Identify which cell holds the provided text, then report its [X, Y] central coordinate. 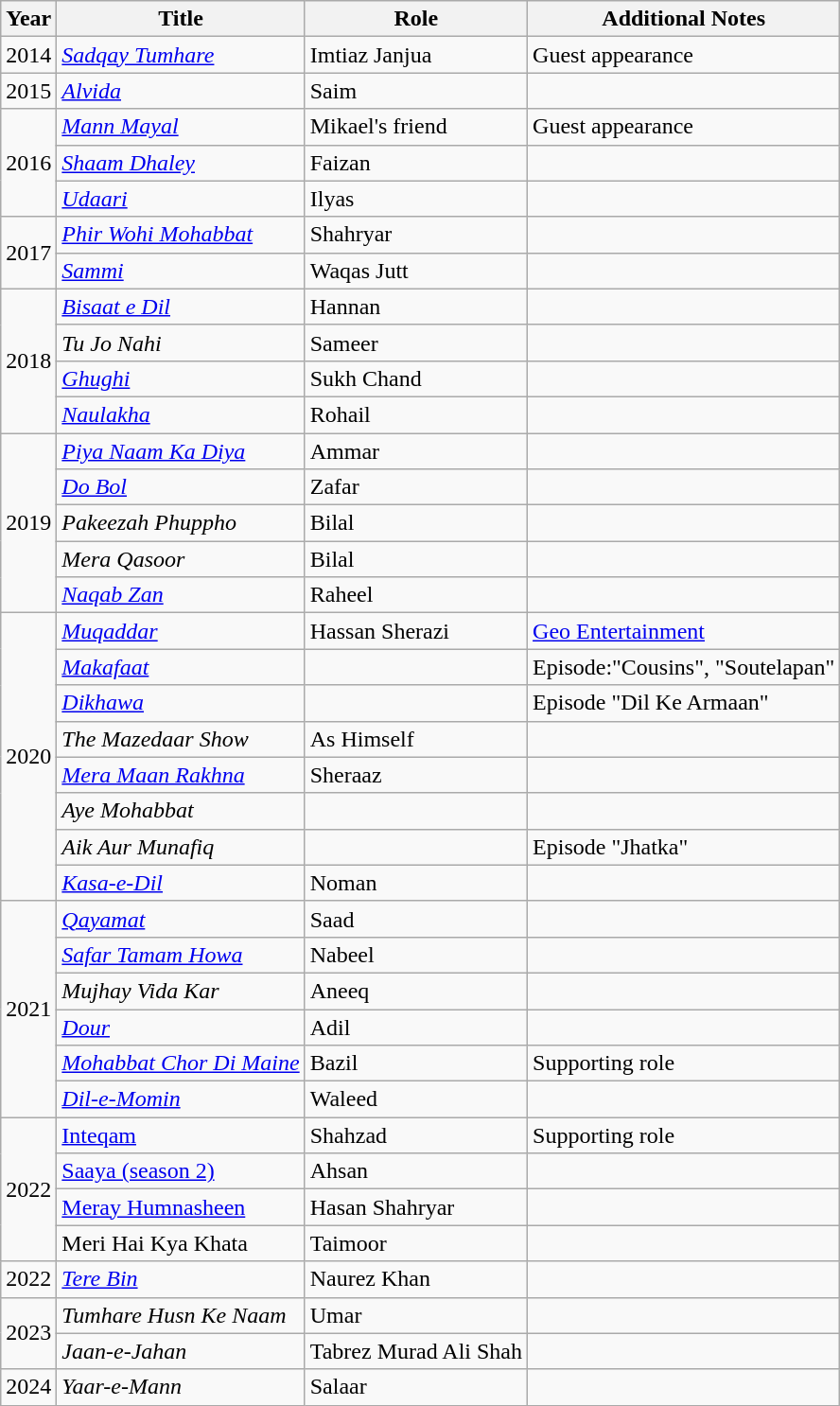
2020 [28, 757]
Jaan-e-Jahan [181, 1351]
Hassan Sherazi [416, 631]
2015 [28, 91]
Udaari [181, 199]
The Mazedaar Show [181, 739]
2014 [28, 55]
Ammar [416, 451]
Noman [416, 883]
Meri Hai Kya Khata [181, 1243]
Mohabbat Chor Di Maine [181, 1063]
Bisaat e Dil [181, 307]
Makafaat [181, 667]
Waleed [416, 1099]
Qayamat [181, 919]
Waqas Jutt [416, 271]
Ahsan [416, 1171]
Raheel [416, 595]
Tabrez Murad Ali Shah [416, 1351]
Aneeq [416, 991]
Naurez Khan [416, 1279]
2023 [28, 1333]
Phir Wohi Mohabbat [181, 235]
2017 [28, 253]
Ghughi [181, 378]
Dikhawa [181, 703]
Inteqam [181, 1135]
Additional Notes [684, 19]
Naqab Zan [181, 595]
Tumhare Husn Ke Naam [181, 1315]
Meray Humnasheen [181, 1207]
Yaar-e-Mann [181, 1387]
Sammi [181, 271]
Kasa-e-Dil [181, 883]
Title [181, 19]
Bazil [416, 1063]
Episode "Dil Ke Armaan" [684, 703]
Sadqay Tumhare [181, 55]
Muqaddar [181, 631]
Nabeel [416, 955]
Hannan [416, 307]
Umar [416, 1315]
Role [416, 19]
Geo Entertainment [684, 631]
Mera Qasoor [181, 559]
2018 [28, 360]
Mera Maan Rakhna [181, 775]
Year [28, 19]
Tere Bin [181, 1279]
Adil [416, 1027]
Episode:"Cousins", "Soutelapan" [684, 667]
Saad [416, 919]
Naulakha [181, 414]
Sukh Chand [416, 378]
Aye Mohabbat [181, 811]
Aik Aur Munafiq [181, 847]
Sheraaz [416, 775]
Alvida [181, 91]
Pakeezah Phuppho [181, 523]
Dour [181, 1027]
Hasan Shahryar [416, 1207]
2019 [28, 523]
2021 [28, 1009]
Rohail [416, 414]
Saaya (season 2) [181, 1171]
Shahryar [416, 235]
Ilyas [416, 199]
Dil-e-Momin [181, 1099]
Salaar [416, 1387]
Mujhay Vida Kar [181, 991]
Faizan [416, 163]
Sameer [416, 343]
Shaam Dhaley [181, 163]
Tu Jo Nahi [181, 343]
Taimoor [416, 1243]
Shahzad [416, 1135]
2016 [28, 163]
Zafar [416, 487]
Safar Tamam Howa [181, 955]
As Himself [416, 739]
Saim [416, 91]
2024 [28, 1387]
Mikael's friend [416, 127]
Imtiaz Janjua [416, 55]
Piya Naam Ka Diya [181, 451]
Mann Mayal [181, 127]
Do Bol [181, 487]
Episode "Jhatka" [684, 847]
